Pinpoint the cell where the given text exists, returning its [x, y] midpoint coordinate. 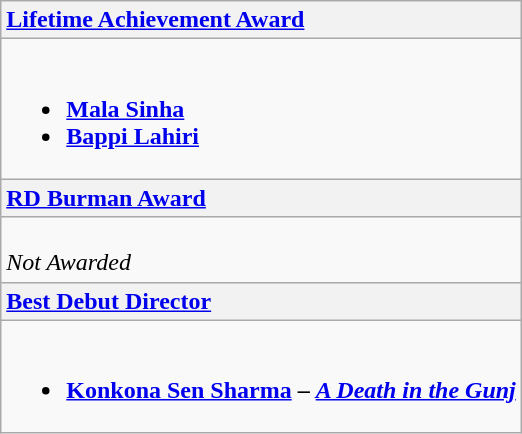
Konkona Sen Sharma – A Death in the Gunj [262, 376]
Lifetime Achievement Award [262, 20]
Not Awarded [262, 250]
Best Debut Director [262, 301]
RD Burman Award [262, 198]
Mala SinhaBappi Lahiri [262, 109]
